For the text-containing cell, return its midpoint in [X, Y] coordinate format. 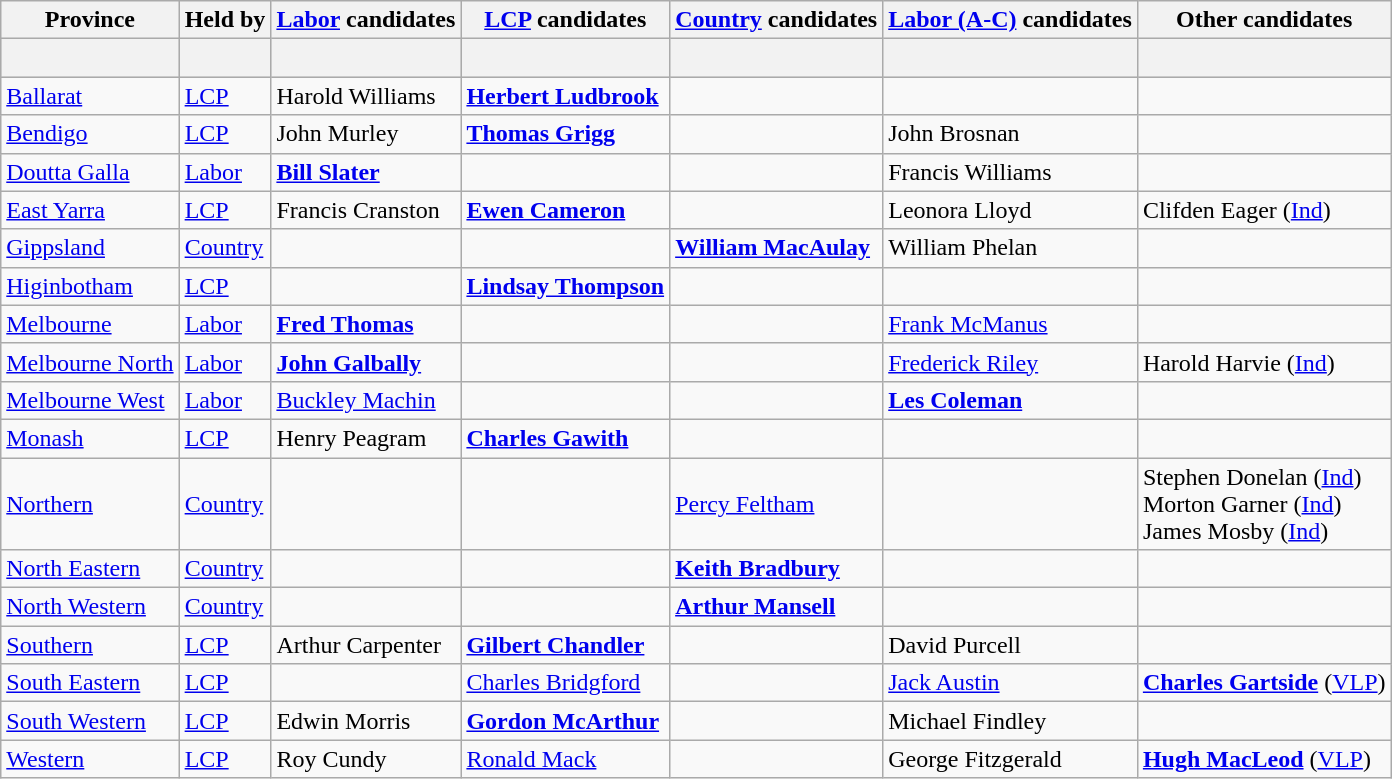
Held by [225, 20]
Gordon McArthur [566, 721]
Francis Cranston [366, 210]
Northern [90, 504]
Bendigo [90, 134]
Les Coleman [1010, 400]
Arthur Carpenter [366, 645]
East Yarra [90, 210]
Country candidates [776, 20]
Gippsland [90, 248]
South Eastern [90, 683]
Harold Harvie (Ind) [1264, 362]
Keith Bradbury [776, 569]
Charles Gawith [566, 438]
Jack Austin [1010, 683]
Hugh MacLeod (VLP) [1264, 759]
John Brosnan [1010, 134]
Lindsay Thompson [566, 286]
Gilbert Chandler [566, 645]
Charles Gartside (VLP) [1264, 683]
Labor candidates [366, 20]
Fred Thomas [366, 324]
Ballarat [90, 96]
Leonora Lloyd [1010, 210]
Percy Feltham [776, 504]
North Western [90, 607]
Western [90, 759]
Ewen Cameron [566, 210]
Roy Cundy [366, 759]
Charles Bridgford [566, 683]
LCP candidates [566, 20]
William Phelan [1010, 248]
Arthur Mansell [776, 607]
Clifden Eager (Ind) [1264, 210]
Francis Williams [1010, 172]
Melbourne West [90, 400]
Edwin Morris [366, 721]
George Fitzgerald [1010, 759]
William MacAulay [776, 248]
Harold Williams [366, 96]
Monash [90, 438]
Frederick Riley [1010, 362]
Buckley Machin [366, 400]
Melbourne North [90, 362]
David Purcell [1010, 645]
Herbert Ludbrook [566, 96]
Frank McManus [1010, 324]
South Western [90, 721]
Bill Slater [366, 172]
Higinbotham [90, 286]
Melbourne [90, 324]
Henry Peagram [366, 438]
Labor (A-C) candidates [1010, 20]
John Galbally [366, 362]
Doutta Galla [90, 172]
Thomas Grigg [566, 134]
Province [90, 20]
John Murley [366, 134]
North Eastern [90, 569]
Stephen Donelan (Ind) Morton Garner (Ind) James Mosby (Ind) [1264, 504]
Southern [90, 645]
Michael Findley [1010, 721]
Other candidates [1264, 20]
Ronald Mack [566, 759]
